Provide the (X, Y) coordinate of the cell's center where the given text is located.  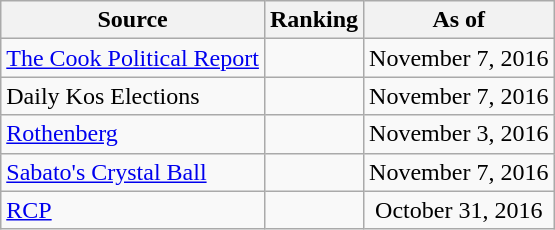
Ranking (314, 20)
Daily Kos Elections (133, 96)
RCP (133, 210)
The Cook Political Report (133, 58)
As of (459, 20)
Source (133, 20)
October 31, 2016 (459, 210)
Sabato's Crystal Ball (133, 172)
Rothenberg (133, 134)
November 3, 2016 (459, 134)
